From the cell containing the given text, extract its center point as (X, Y) coordinate. 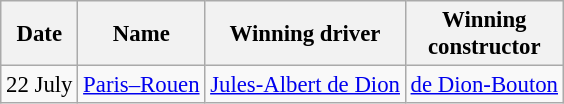
Paris–Rouen (142, 85)
Date (40, 34)
Jules-Albert de Dion (305, 85)
22 July (40, 85)
Winning driver (305, 34)
Winningconstructor (484, 34)
de Dion-Bouton (484, 85)
Name (142, 34)
